Detect which cell encompasses the target text, then output its [x, y] center coordinate. 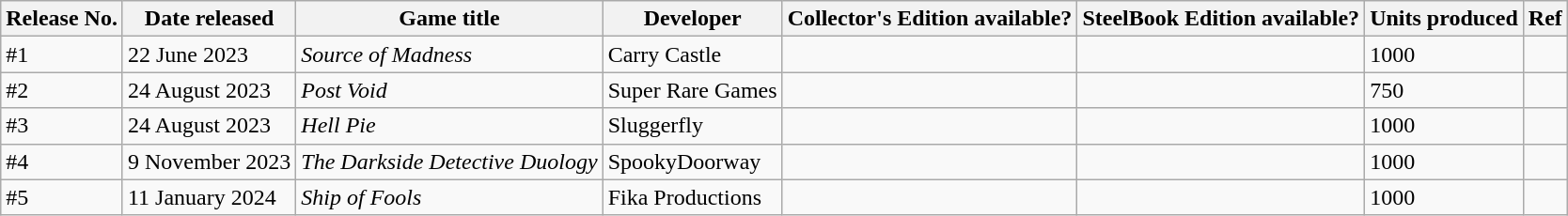
Ship of Fools [449, 197]
#4 [62, 162]
#3 [62, 126]
Carry Castle [692, 54]
Developer [692, 19]
11 January 2024 [209, 197]
The Darkside Detective Duology [449, 162]
Game title [449, 19]
Source of Madness [449, 54]
Hell Pie [449, 126]
Date released [209, 19]
Release No. [62, 19]
#1 [62, 54]
Fika Productions [692, 197]
Collector's Edition available? [930, 19]
Ref [1545, 19]
22 June 2023 [209, 54]
Post Void [449, 90]
9 November 2023 [209, 162]
Super Rare Games [692, 90]
Units produced [1444, 19]
SteelBook Edition available? [1221, 19]
Sluggerfly [692, 126]
SpookyDoorway [692, 162]
750 [1444, 90]
#2 [62, 90]
#5 [62, 197]
